From the cell containing the given text, extract its center point as [X, Y] coordinate. 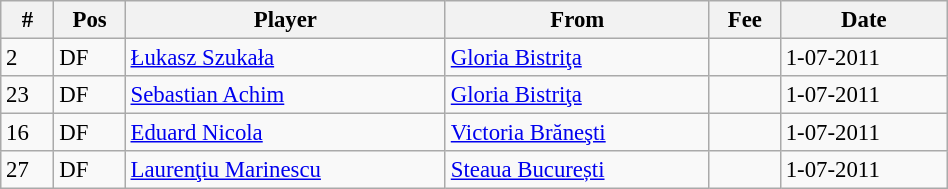
# [28, 20]
Eduard Nicola [285, 133]
23 [28, 95]
Łukasz Szukała [285, 58]
2 [28, 58]
Steaua București [577, 170]
From [577, 20]
Fee [744, 20]
Player [285, 20]
Sebastian Achim [285, 95]
16 [28, 133]
Laurenţiu Marinescu [285, 170]
27 [28, 170]
Pos [90, 20]
Victoria Brăneşti [577, 133]
Date [864, 20]
